Search for the cell housing the specified text and yield its [X, Y] center coordinate. 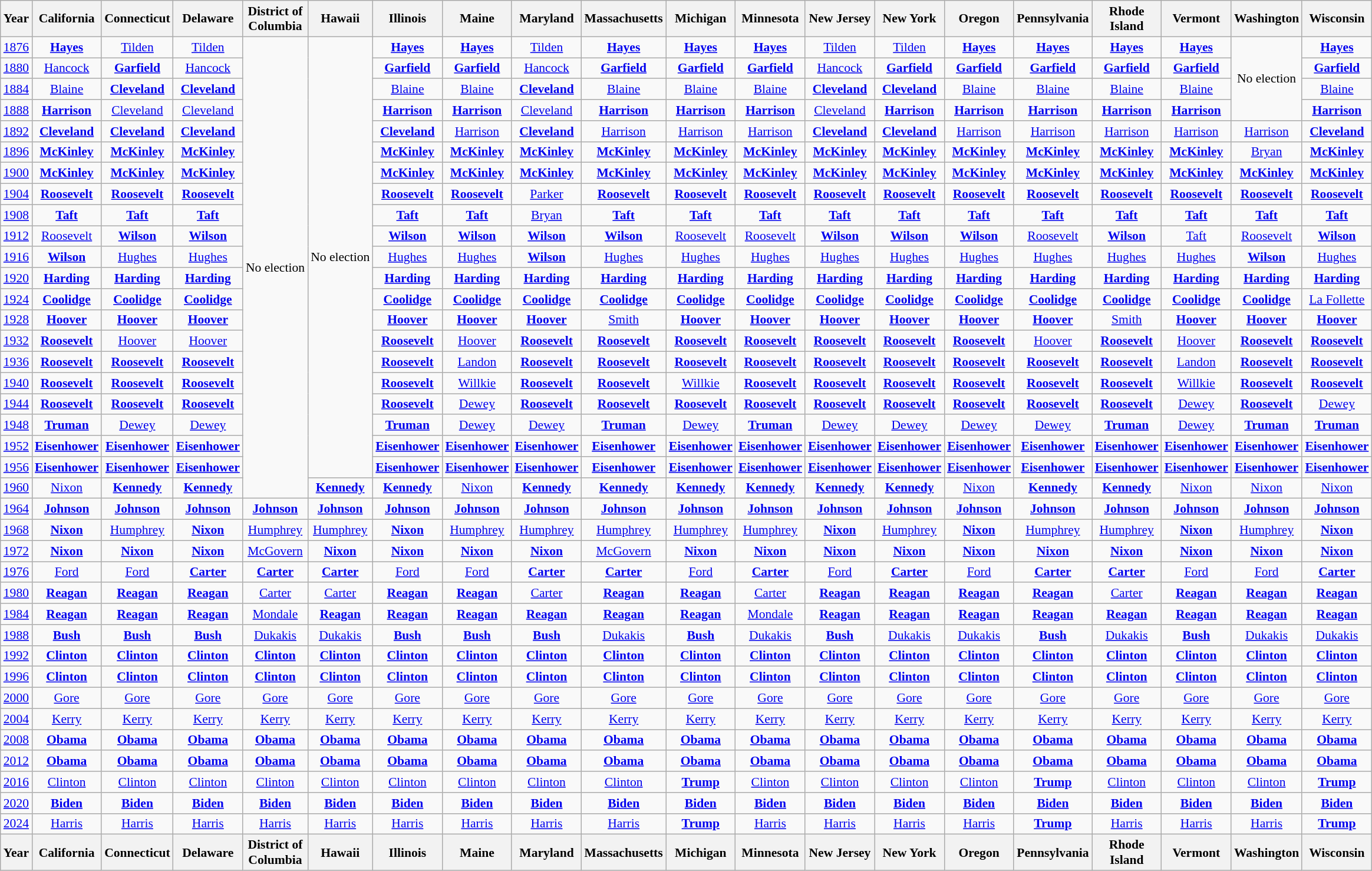
1884 [17, 90]
1988 [17, 635]
Parker [546, 194]
1952 [17, 446]
2020 [17, 803]
2000 [17, 698]
1876 [17, 47]
1896 [17, 152]
1932 [17, 341]
1964 [17, 509]
1904 [17, 194]
1880 [17, 68]
2024 [17, 824]
1980 [17, 593]
1956 [17, 467]
1908 [17, 215]
1912 [17, 236]
1976 [17, 572]
1968 [17, 530]
2016 [17, 782]
1944 [17, 404]
1920 [17, 278]
1948 [17, 425]
1992 [17, 656]
1936 [17, 362]
1940 [17, 383]
1928 [17, 320]
1960 [17, 488]
1924 [17, 299]
1984 [17, 614]
1900 [17, 173]
1972 [17, 551]
1888 [17, 110]
2008 [17, 740]
1892 [17, 131]
2004 [17, 719]
1996 [17, 677]
1916 [17, 258]
La Follette [1337, 299]
2012 [17, 761]
